Identify which cell holds the provided text, then report its [x, y] central coordinate. 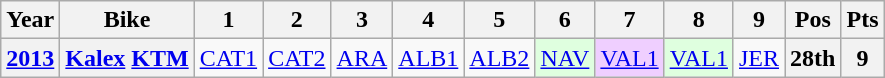
1 [228, 20]
7 [630, 20]
ALB2 [500, 58]
Kalex KTM [127, 58]
5 [500, 20]
28th [813, 58]
2 [297, 20]
NAV [565, 58]
Bike [127, 20]
3 [362, 20]
4 [428, 20]
Pos [813, 20]
CAT2 [297, 58]
CAT1 [228, 58]
8 [698, 20]
ALB1 [428, 58]
ARA [362, 58]
6 [565, 20]
Pts [862, 20]
Year [30, 20]
2013 [30, 58]
JER [758, 58]
